Determine the (x, y) coordinate at the center of the cell enclosing the given text.  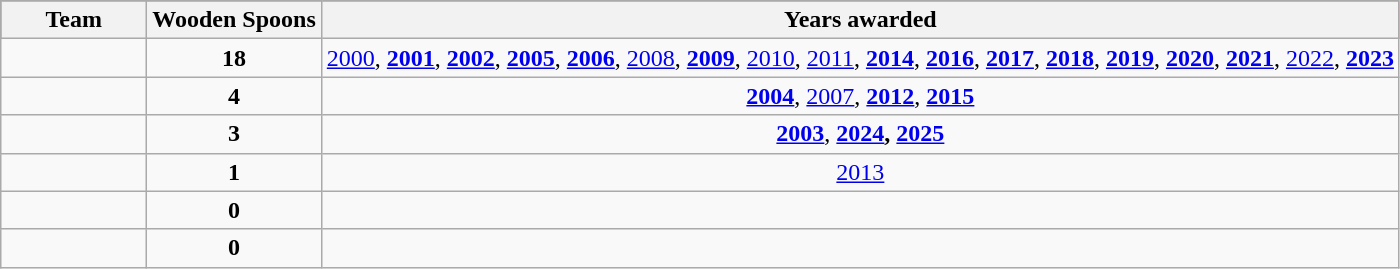
18 (234, 58)
4 (234, 96)
2003, 2024, 2025 (860, 134)
1 (234, 172)
Wooden Spoons (234, 20)
3 (234, 134)
Team (74, 20)
2013 (860, 172)
2000, 2001, 2002, 2005, 2006, 2008, 2009, 2010, 2011, 2014, 2016, 2017, 2018, 2019, 2020, 2021, 2022, 2023 (860, 58)
Years awarded (860, 20)
2004, 2007, 2012, 2015 (860, 96)
